Determine the [x, y] coordinate at the center of the cell enclosing the given text.  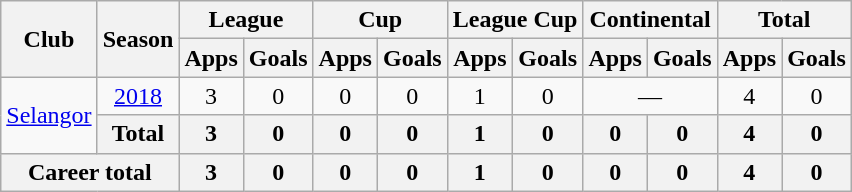
Career total [90, 172]
— [650, 96]
Club [49, 39]
Cup [380, 20]
2018 [138, 96]
League [246, 20]
League Cup [515, 20]
Selangor [49, 115]
Season [138, 39]
Continental [650, 20]
